Pinpoint the cell where the given text exists, returning its (X, Y) midpoint coordinate. 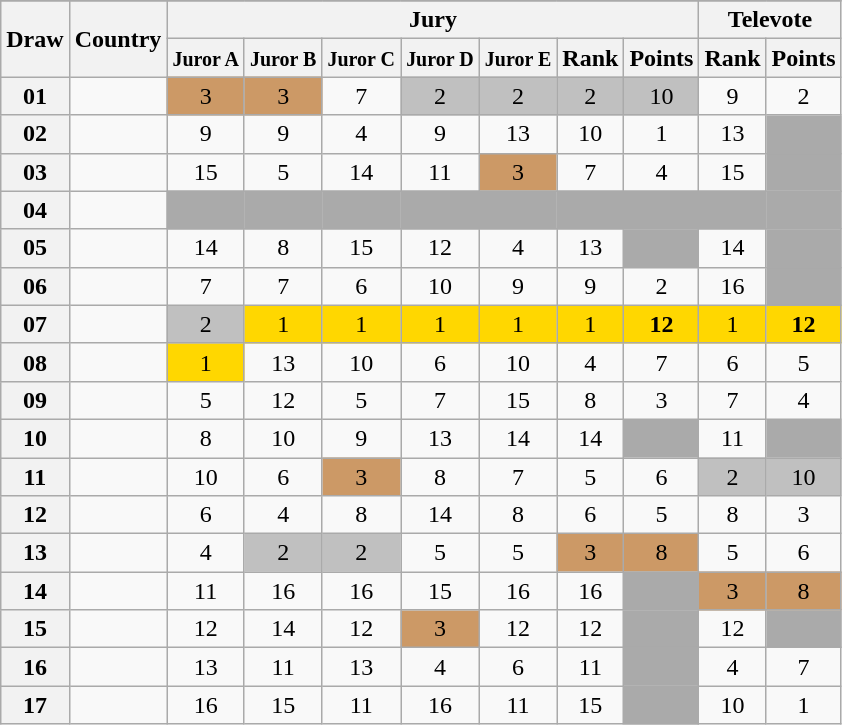
02 (35, 134)
Jury (433, 20)
Juror B (283, 58)
Juror C (362, 58)
07 (35, 324)
Televote (770, 20)
Draw (35, 39)
03 (35, 172)
Country (118, 39)
Juror D (440, 58)
Juror A (206, 58)
04 (35, 210)
05 (35, 248)
08 (35, 362)
09 (35, 400)
Juror E (518, 58)
01 (35, 96)
06 (35, 286)
17 (35, 705)
